Return the (x, y) coordinate for the center point of the cell that contains the specified text.  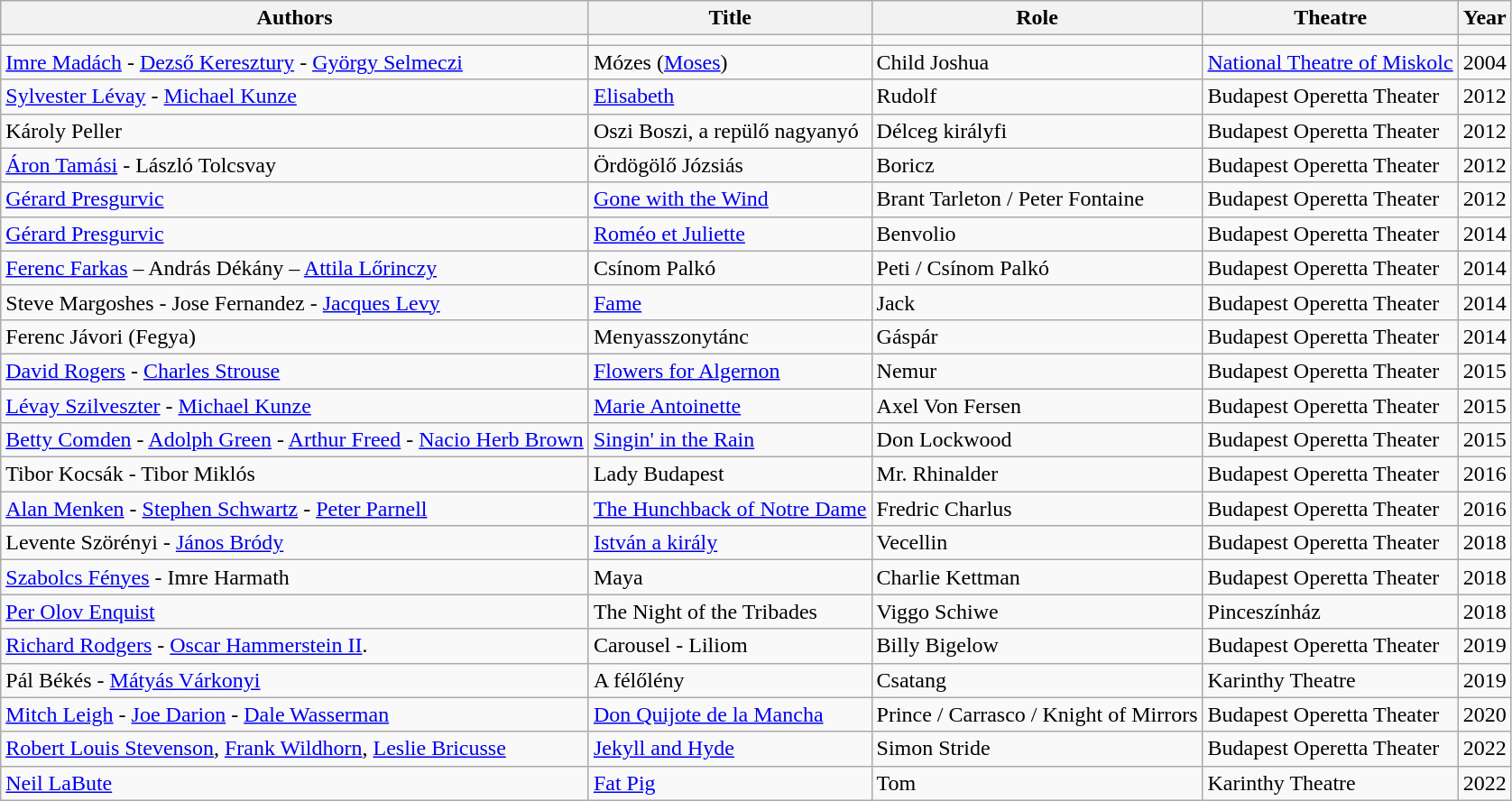
Jekyll and Hyde (730, 749)
Imre Madách - Dezső Keresztury - György Selmeczi (295, 62)
Vecellin (1037, 543)
Ferenc Farkas – András Dékány – Attila Lőrinczy (295, 268)
Carousel - Liliom (730, 646)
Menyasszonytánc (730, 336)
Sylvester Lévay - Michael Kunze (295, 97)
Peti / Csínom Palkó (1037, 268)
Rudolf (1037, 97)
Levente Szörényi - János Bródy (295, 543)
Oszi Boszi, a repülő nagyanyó (730, 131)
Maya (730, 577)
Jack (1037, 302)
Neil LaBute (295, 783)
Tibor Kocsák - Tibor Miklós (295, 474)
Brant Tarleton / Peter Fontaine (1037, 199)
Roméo et Juliette (730, 234)
Gone with the Wind (730, 199)
2020 (1485, 714)
Gáspár (1037, 336)
Szabolcs Fényes - Imre Harmath (295, 577)
Tom (1037, 783)
Pinceszínház (1330, 612)
Title (730, 18)
A félőlény (730, 680)
Viggo Schiwe (1037, 612)
Áron Tamási - László Tolcsvay (295, 165)
The Night of the Tribades (730, 612)
Lady Budapest (730, 474)
Don Quijote de la Mancha (730, 714)
Ördögölő Józsiás (730, 165)
Lévay Szilveszter - Michael Kunze (295, 405)
Benvolio (1037, 234)
Flowers for Algernon (730, 371)
Pál Békés - Mátyás Várkonyi (295, 680)
Robert Louis Stevenson, Frank Wildhorn, Leslie Bricusse (295, 749)
Theatre (1330, 18)
National Theatre of Miskolc (1330, 62)
The Hunchback of Notre Dame (730, 509)
Mitch Leigh - Joe Darion - Dale Wasserman (295, 714)
Charlie Kettman (1037, 577)
Steve Margoshes - Jose Fernandez - Jacques Levy (295, 302)
Fat Pig (730, 783)
Betty Comden - Adolph Green - Arthur Freed - Nacio Herb Brown (295, 440)
Csínom Palkó (730, 268)
Fame (730, 302)
Per Olov Enquist (295, 612)
2004 (1485, 62)
Year (1485, 18)
Prince / Carrasco / Knight of Mirrors (1037, 714)
Richard Rodgers - Oscar Hammerstein II. (295, 646)
Child Joshua (1037, 62)
David Rogers - Charles Strouse (295, 371)
Billy Bigelow (1037, 646)
Nemur (1037, 371)
István a király (730, 543)
Simon Stride (1037, 749)
Fredric Charlus (1037, 509)
Elisabeth (730, 97)
Károly Peller (295, 131)
Authors (295, 18)
Marie Antoinette (730, 405)
Mózes (Moses) (730, 62)
Mr. Rhinalder (1037, 474)
Boricz (1037, 165)
Singin' in the Rain (730, 440)
Don Lockwood (1037, 440)
Axel Von Fersen (1037, 405)
Délceg királyfi (1037, 131)
Role (1037, 18)
Alan Menken - Stephen Schwartz - Peter Parnell (295, 509)
Ferenc Jávori (Fegya) (295, 336)
Csatang (1037, 680)
